Provide the (x, y) coordinate of the cell's center where the given text is located.  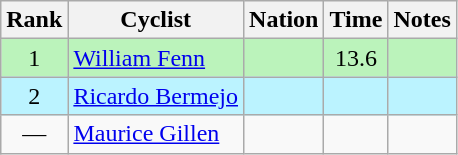
1 (34, 58)
Rank (34, 20)
13.6 (356, 58)
Cyclist (156, 20)
Notes (422, 20)
Nation (284, 20)
2 (34, 96)
Time (356, 20)
Ricardo Bermejo (156, 96)
William Fenn (156, 58)
Maurice Gillen (156, 134)
— (34, 134)
